Return the [X, Y] coordinate for the center point of the cell that contains the specified text.  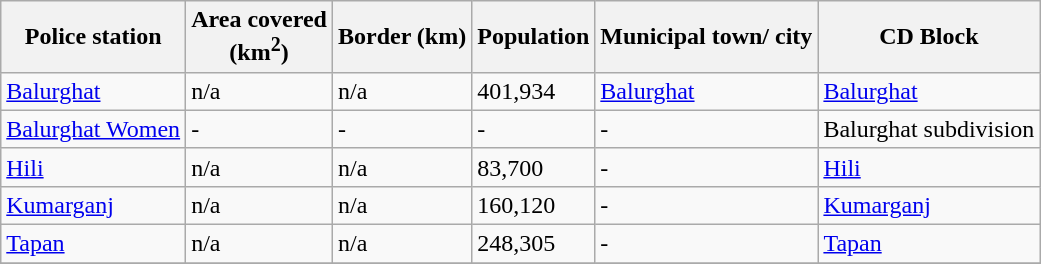
Municipal town/ city [706, 37]
CD Block [929, 37]
Area covered(km2) [260, 37]
248,305 [534, 244]
83,700 [534, 167]
Border (km) [402, 37]
160,120 [534, 205]
Balurghat subdivision [929, 129]
401,934 [534, 91]
Balurghat Women [94, 129]
Police station [94, 37]
Population [534, 37]
